Find where the given text appears and provide that cell's center as [X, Y] coordinate. 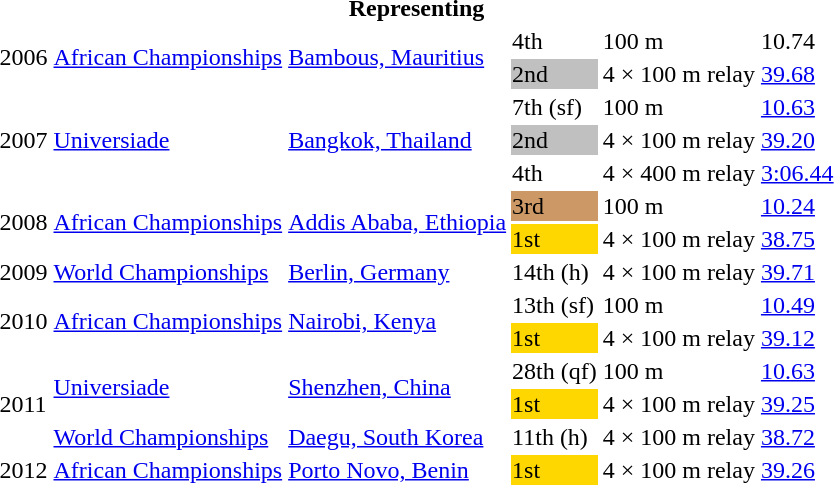
14th (h) [555, 272]
3rd [555, 206]
Bambous, Mauritius [398, 58]
Nairobi, Kenya [398, 322]
Shenzhen, China [398, 388]
4 × 400 m relay [678, 173]
13th (sf) [555, 305]
28th (qf) [555, 371]
Daegu, South Korea [398, 437]
7th (sf) [555, 107]
11th (h) [555, 437]
Berlin, Germany [398, 272]
Porto Novo, Benin [398, 470]
Bangkok, Thailand [398, 140]
Addis Ababa, Ethiopia [398, 222]
